Determine the (X, Y) coordinate at the center of the cell enclosing the given text.  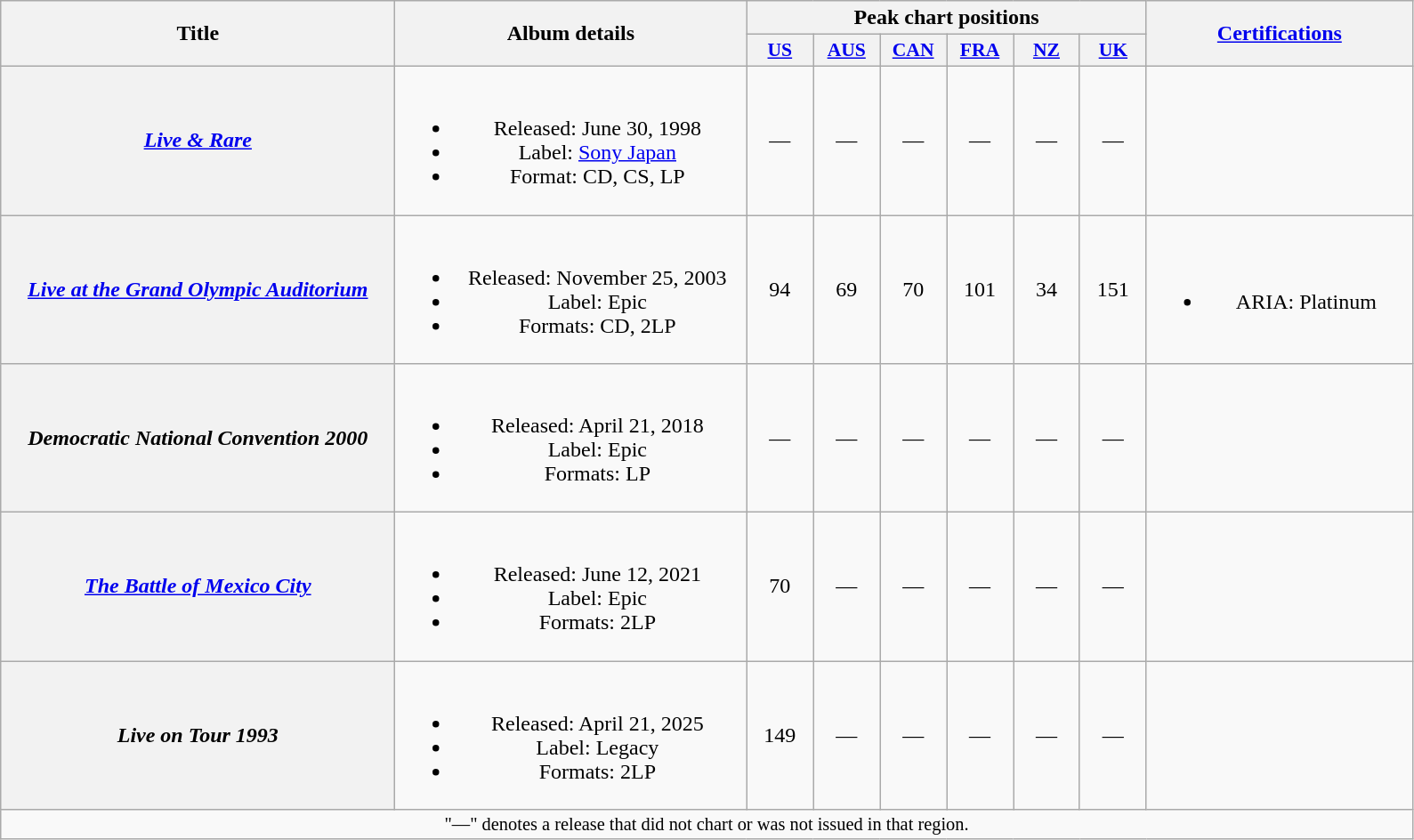
NZ (1046, 51)
94 (780, 290)
Live & Rare (198, 141)
34 (1046, 290)
FRA (981, 51)
UK (1112, 51)
"—" denotes a release that did not chart or was not issued in that region. (707, 825)
Live at the Grand Olympic Auditorium (198, 290)
Album details (571, 34)
ARIA: Platinum (1280, 290)
Released: April 21, 2025Label: LegacyFormats: 2LP (571, 735)
Live on Tour 1993 (198, 735)
Title (198, 34)
Released: June 12, 2021Label: EpicFormats: 2LP (571, 587)
Peak chart positions (947, 18)
Released: November 25, 2003Label: EpicFormats: CD, 2LP (571, 290)
The Battle of Mexico City (198, 587)
Certifications (1280, 34)
Released: June 30, 1998Label: Sony JapanFormat: CD, CS, LP (571, 141)
Democratic National Convention 2000 (198, 438)
US (780, 51)
149 (780, 735)
101 (981, 290)
AUS (847, 51)
CAN (913, 51)
Released: April 21, 2018Label: EpicFormats: LP (571, 438)
69 (847, 290)
151 (1112, 290)
